Output the (x, y) coordinate of the center of the cell containing the given text.  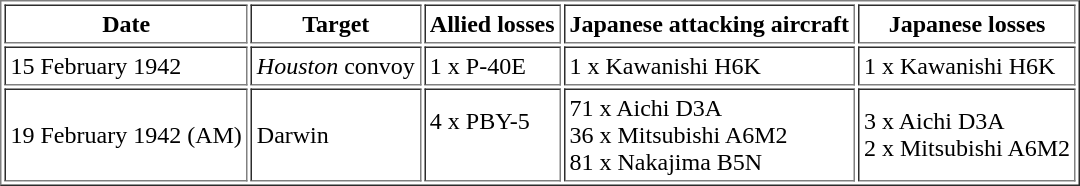
Allied losses (492, 24)
71 x Aichi D3A 36 x Mitsubishi A6M2 81 x Nakajima B5N (710, 134)
Date (126, 24)
3 x Aichi D3A 2 x Mitsubishi A6M2 (967, 134)
Darwin (336, 134)
15 February 1942 (126, 66)
Japanese losses (967, 24)
19 February 1942 (AM) (126, 134)
4 x PBY-5 (492, 134)
Japanese attacking aircraft (710, 24)
1 x P-40E (492, 66)
Houston convoy (336, 66)
Target (336, 24)
